Identify which cell holds the provided text, then report its [X, Y] central coordinate. 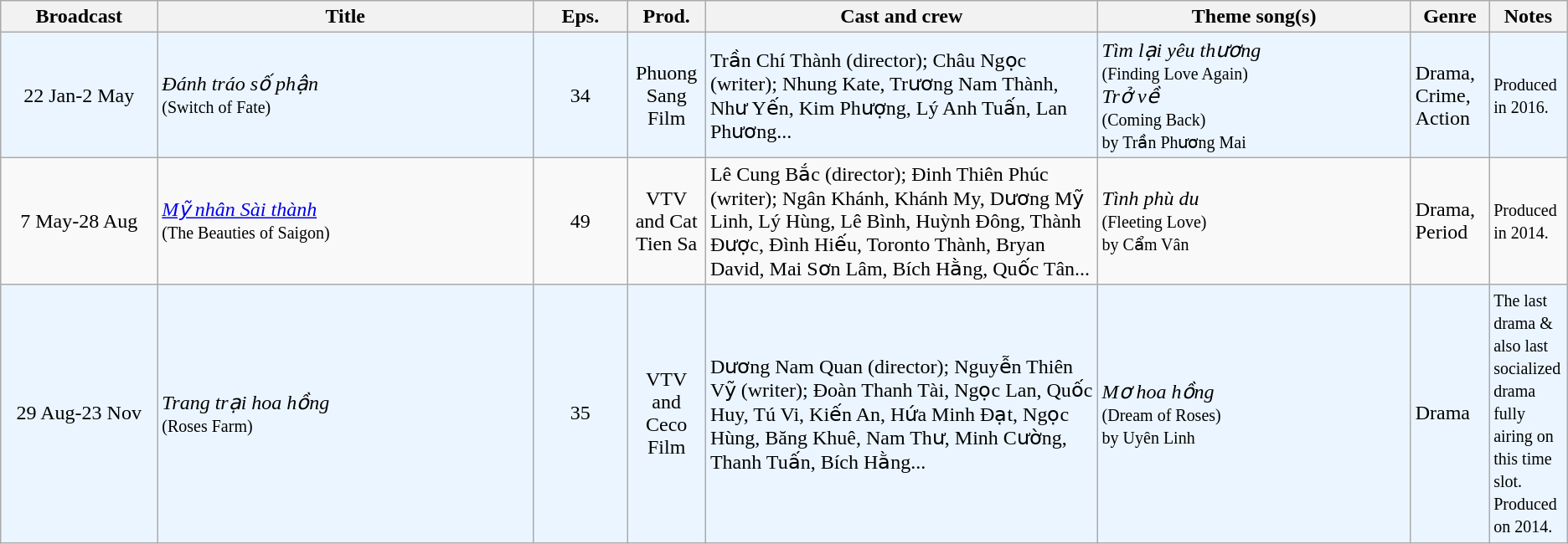
Genre [1450, 17]
Tìm lại yêu thương (Finding Love Again)Trở về (Coming Back)by Trần Phương Mai [1254, 95]
Produced in 2016. [1529, 95]
Drama [1450, 413]
Cast and crew [901, 17]
Trần Chí Thành (director); Châu Ngọc (writer); Nhung Kate, Trương Nam Thành, Như Yến, Kim Phượng, Lý Anh Tuấn, Lan Phương... [901, 95]
Phuong Sang Film [667, 95]
The last drama & also last socialized drama fully airing on this time slot.Produced on 2014. [1529, 413]
Drama, Period [1450, 221]
29 Aug-23 Nov [79, 413]
Tình phù du (Fleeting Love)by Cẩm Vân [1254, 221]
Mơ hoa hồng (Dream of Roses)by Uyên Linh [1254, 413]
49 [580, 221]
7 May-28 Aug [79, 221]
Notes [1529, 17]
Title [345, 17]
35 [580, 413]
VTV and Cat Tien Sa [667, 221]
Produced in 2014. [1529, 221]
Đánh tráo số phận (Switch of Fate) [345, 95]
Prod. [667, 17]
Eps. [580, 17]
Drama, Crime, Action [1450, 95]
Broadcast [79, 17]
Theme song(s) [1254, 17]
Mỹ nhân Sài thành (The Beauties of Saigon) [345, 221]
34 [580, 95]
Trang trại hoa hồng (Roses Farm) [345, 413]
22 Jan-2 May [79, 95]
VTV and Ceco Film [667, 413]
